Extract the (x, y) coordinate from the center of the cell holding the provided text.  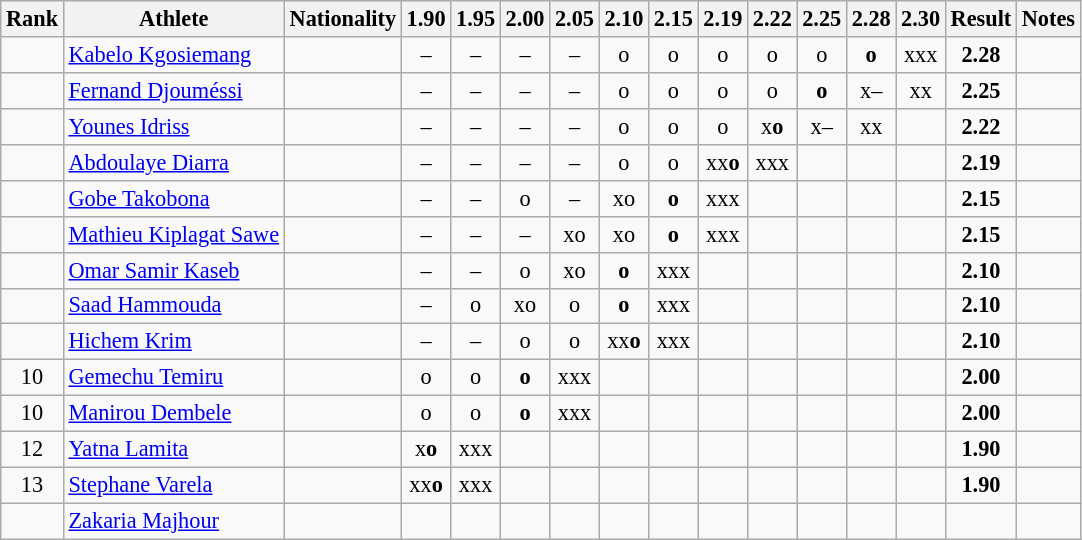
2.05 (574, 19)
Zakaria Majhour (174, 521)
Notes (1049, 19)
1.95 (476, 19)
Manirou Dembele (174, 414)
13 (32, 485)
Younes Idriss (174, 126)
Nationality (342, 19)
Kabelo Kgosiemang (174, 55)
Abdoulaye Diarra (174, 162)
Athlete (174, 19)
Result (980, 19)
12 (32, 450)
Gemechu Temiru (174, 378)
Mathieu Kiplagat Sawe (174, 234)
Gobe Takobona (174, 198)
Omar Samir Kaseb (174, 270)
Hichem Krim (174, 342)
Rank (32, 19)
Yatna Lamita (174, 450)
Fernand Djouméssi (174, 90)
Saad Hammouda (174, 306)
2.30 (920, 19)
Stephane Varela (174, 485)
